Determine the (x, y) coordinate at the center of the cell enclosing the given text.  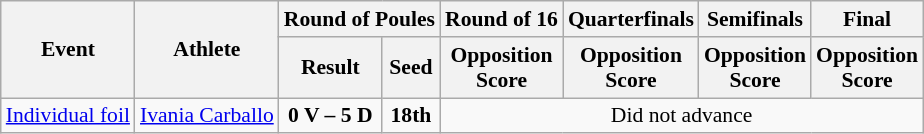
Semifinals (755, 19)
Individual foil (68, 116)
Event (68, 50)
Final (867, 19)
0 V – 5 D (330, 116)
Seed (411, 68)
Result (330, 68)
Ivania Carballo (207, 116)
Round of Poules (360, 19)
Athlete (207, 50)
18th (411, 116)
Round of 16 (502, 19)
Quarterfinals (631, 19)
Did not advance (682, 116)
